Detect which cell encompasses the target text, then output its (x, y) center coordinate. 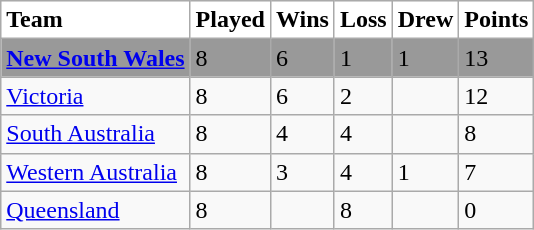
New South Wales (96, 58)
Played (230, 20)
Queensland (96, 210)
Drew (426, 20)
3 (302, 172)
13 (496, 58)
Wins (302, 20)
Points (496, 20)
7 (496, 172)
Western Australia (96, 172)
Victoria (96, 96)
0 (496, 210)
2 (363, 96)
South Australia (96, 134)
Team (96, 20)
12 (496, 96)
Loss (363, 20)
